Return (x, y) of the center of cell containing provided text 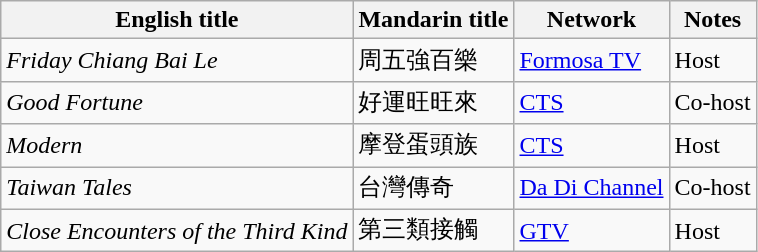
Da Di Channel (592, 188)
English title (177, 20)
台灣傳奇 (434, 188)
第三類接觸 (434, 230)
Mandarin title (434, 20)
Formosa TV (592, 60)
Network (592, 20)
GTV (592, 230)
Notes (712, 20)
好運旺旺來 (434, 102)
Good Fortune (177, 102)
摩登蛋頭族 (434, 146)
Modern (177, 146)
Taiwan Tales (177, 188)
Close Encounters of the Third Kind (177, 230)
Friday Chiang Bai Le (177, 60)
周五強百樂 (434, 60)
